Locate the cell with the specified text and output its (x, y) center coordinate. 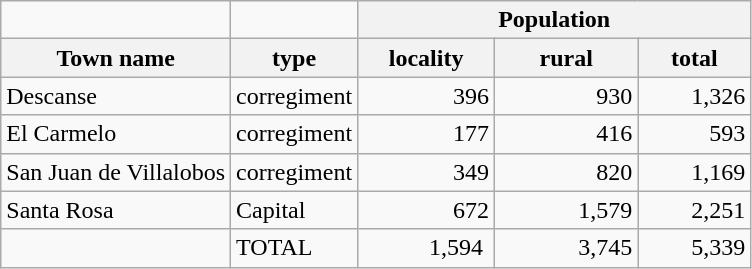
672 (426, 210)
El Carmelo (116, 134)
Capital (294, 210)
416 (566, 134)
930 (566, 96)
Town name (116, 58)
396 (426, 96)
5,339 (694, 248)
Population (554, 20)
Descanse (116, 96)
1,579 (566, 210)
rural (566, 58)
349 (426, 172)
1,594 (426, 248)
820 (566, 172)
locality (426, 58)
2,251 (694, 210)
3,745 (566, 248)
type (294, 58)
593 (694, 134)
1,169 (694, 172)
total (694, 58)
Santa Rosa (116, 210)
TOTAL (294, 248)
San Juan de Villalobos (116, 172)
1,326 (694, 96)
177 (426, 134)
